Pinpoint the cell where the given text exists, returning its (x, y) midpoint coordinate. 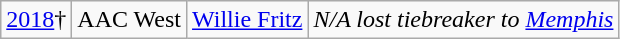
2018† (36, 20)
AAC West (130, 20)
Willie Fritz (248, 20)
N/A lost tiebreaker to Memphis (464, 20)
